Extract the [x, y] coordinate from the center of the cell holding the provided text.  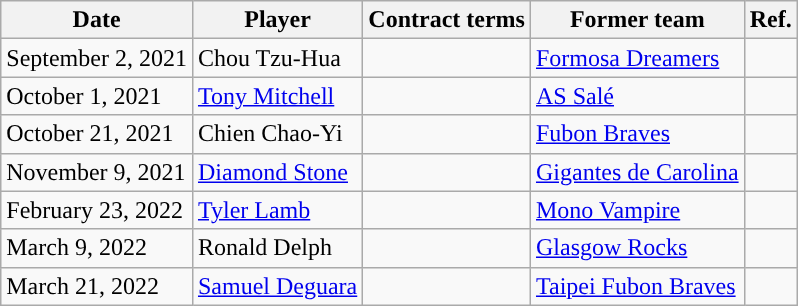
Gigantes de Carolina [637, 172]
March 21, 2022 [97, 286]
Diamond Stone [277, 172]
Taipei Fubon Braves [637, 286]
October 21, 2021 [97, 134]
Tyler Lamb [277, 210]
Contract terms [447, 20]
March 9, 2022 [97, 248]
Player [277, 20]
Former team [637, 20]
Formosa Dreamers [637, 58]
October 1, 2021 [97, 96]
Mono Vampire [637, 210]
Date [97, 20]
Samuel Deguara [277, 286]
Chou Tzu-Hua [277, 58]
Ref. [770, 20]
February 23, 2022 [97, 210]
Chien Chao-Yi [277, 134]
November 9, 2021 [97, 172]
AS Salé [637, 96]
September 2, 2021 [97, 58]
Glasgow Rocks [637, 248]
Fubon Braves [637, 134]
Tony Mitchell [277, 96]
Ronald Delph [277, 248]
